Output the (x, y) coordinate of the center of the cell containing the given text.  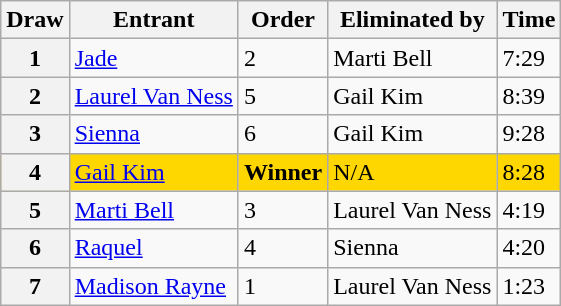
Madison Rayne (154, 286)
Eliminated by (412, 20)
4:20 (529, 248)
Time (529, 20)
4:19 (529, 210)
9:28 (529, 134)
Raquel (154, 248)
Order (282, 20)
Draw (35, 20)
7:29 (529, 58)
7 (35, 286)
8:39 (529, 96)
Winner (282, 172)
N/A (412, 172)
Entrant (154, 20)
8:28 (529, 172)
Jade (154, 58)
1:23 (529, 286)
